Provide the (X, Y) coordinate of the cell's center where the given text is located.  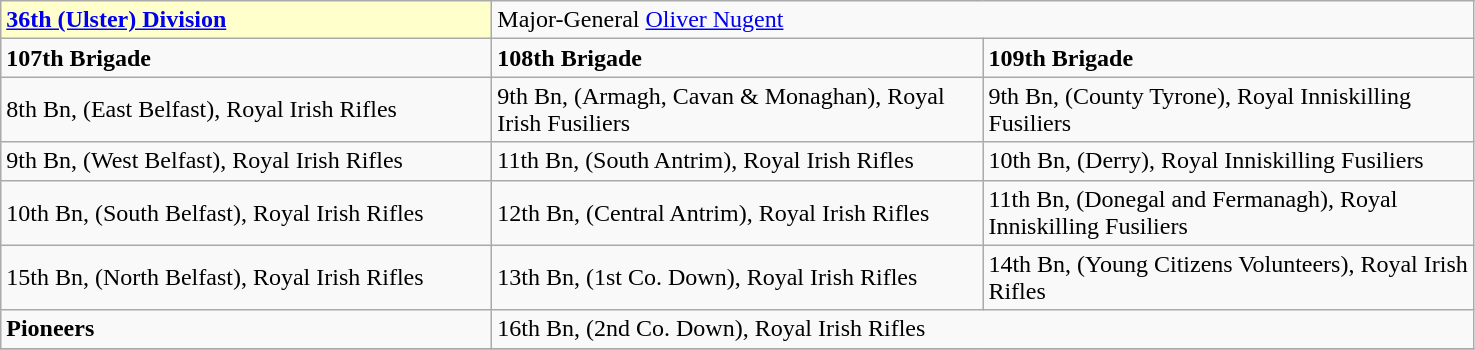
11th Bn, (Donegal and Fermanagh), Royal Inniskilling Fusiliers (1228, 212)
10th Bn, (Derry), Royal Inniskilling Fusiliers (1228, 161)
10th Bn, (South Belfast), Royal Irish Rifles (246, 212)
9th Bn, (Armagh, Cavan & Monaghan), Royal Irish Fusiliers (738, 110)
12th Bn, (Central Antrim), Royal Irish Rifles (738, 212)
11th Bn, (South Antrim), Royal Irish Rifles (738, 161)
Pioneers (246, 329)
36th (Ulster) Division (246, 20)
15th Bn, (North Belfast), Royal Irish Rifles (246, 278)
9th Bn, (West Belfast), Royal Irish Rifles (246, 161)
9th Bn, (County Tyrone), Royal Inniskilling Fusiliers (1228, 110)
108th Brigade (738, 58)
14th Bn, (Young Citizens Volunteers), Royal Irish Rifles (1228, 278)
16th Bn, (2nd Co. Down), Royal Irish Rifles (983, 329)
109th Brigade (1228, 58)
107th Brigade (246, 58)
13th Bn, (1st Co. Down), Royal Irish Rifles (738, 278)
Major-General Oliver Nugent (983, 20)
8th Bn, (East Belfast), Royal Irish Rifles (246, 110)
